For the text-containing cell, return its midpoint in (X, Y) coordinate format. 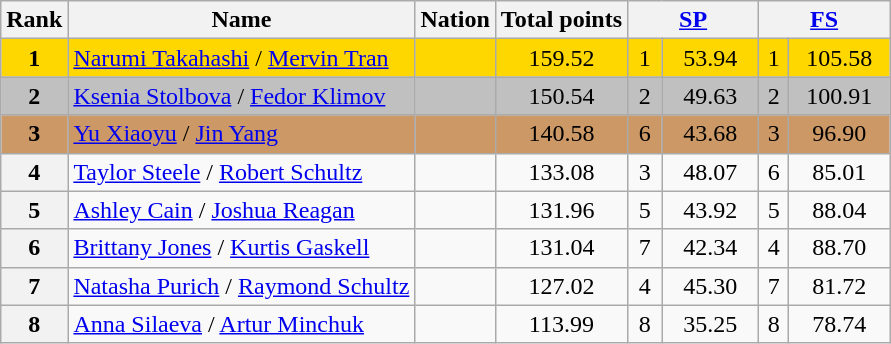
159.52 (561, 58)
35.25 (710, 324)
Ksenia Stolbova / Fedor Klimov (242, 96)
150.54 (561, 96)
131.04 (561, 248)
42.34 (710, 248)
Nation (455, 20)
127.02 (561, 286)
81.72 (840, 286)
113.99 (561, 324)
Anna Silaeva / Artur Minchuk (242, 324)
Ashley Cain / Joshua Reagan (242, 210)
100.91 (840, 96)
88.70 (840, 248)
48.07 (710, 172)
Taylor Steele / Robert Schultz (242, 172)
FS (824, 20)
88.04 (840, 210)
Name (242, 20)
49.63 (710, 96)
45.30 (710, 286)
Natasha Purich / Raymond Schultz (242, 286)
131.96 (561, 210)
133.08 (561, 172)
Narumi Takahashi / Mervin Tran (242, 58)
105.58 (840, 58)
96.90 (840, 134)
53.94 (710, 58)
85.01 (840, 172)
Yu Xiaoyu / Jin Yang (242, 134)
Rank (34, 20)
Brittany Jones / Kurtis Gaskell (242, 248)
Total points (561, 20)
78.74 (840, 324)
SP (694, 20)
43.68 (710, 134)
140.58 (561, 134)
43.92 (710, 210)
